Search for the cell housing the specified text and yield its [X, Y] center coordinate. 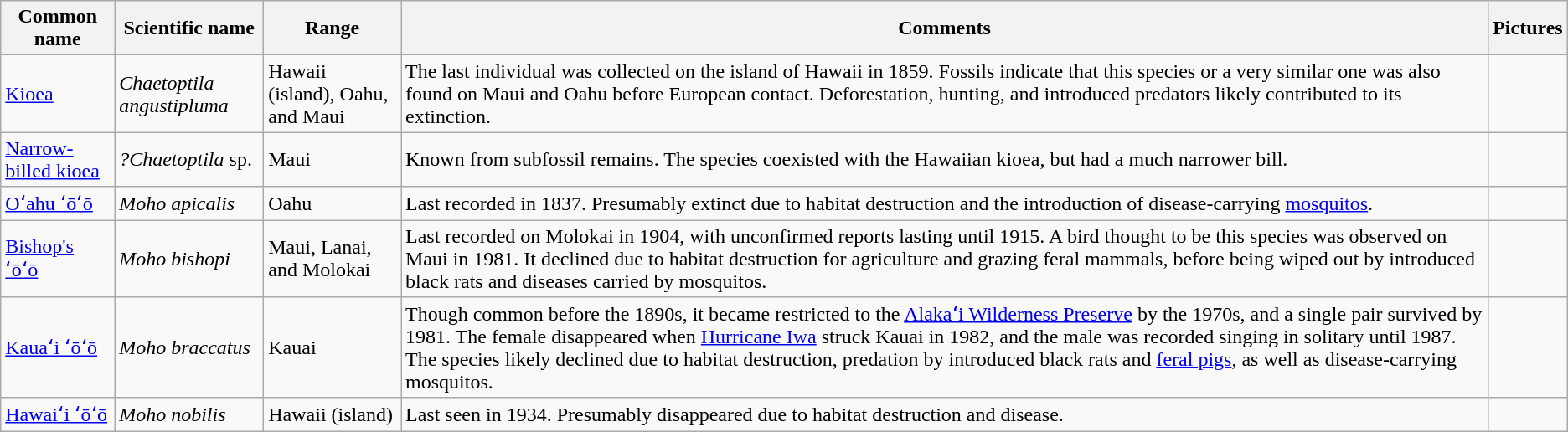
Known from subfossil remains. The species coexisted with the Hawaiian kioea, but had a much narrower bill. [944, 159]
Hawaii (island) [333, 414]
Narrow-billed kioea [58, 159]
Scientific name [189, 28]
Moho nobilis [189, 414]
Kauaʻi ʻōʻō [58, 348]
Pictures [1528, 28]
Maui [333, 159]
Bishop's ʻōʻō [58, 258]
Oʻahu ʻōʻō [58, 203]
Moho apicalis [189, 203]
Hawaii (island), Oahu, and Maui [333, 94]
Last recorded in 1837. Presumably extinct due to habitat destruction and the introduction of disease-carrying mosquitos. [944, 203]
Maui, Lanai, and Molokai [333, 258]
Comments [944, 28]
Chaetoptila angustipluma [189, 94]
Moho bishopi [189, 258]
Common name [58, 28]
?Chaetoptila sp. [189, 159]
Kioea [58, 94]
Range [333, 28]
Oahu [333, 203]
Moho braccatus [189, 348]
Kauai [333, 348]
Hawaiʻi ʻōʻō [58, 414]
Last seen in 1934. Presumably disappeared due to habitat destruction and disease. [944, 414]
